Search for the cell housing the specified text and yield its (x, y) center coordinate. 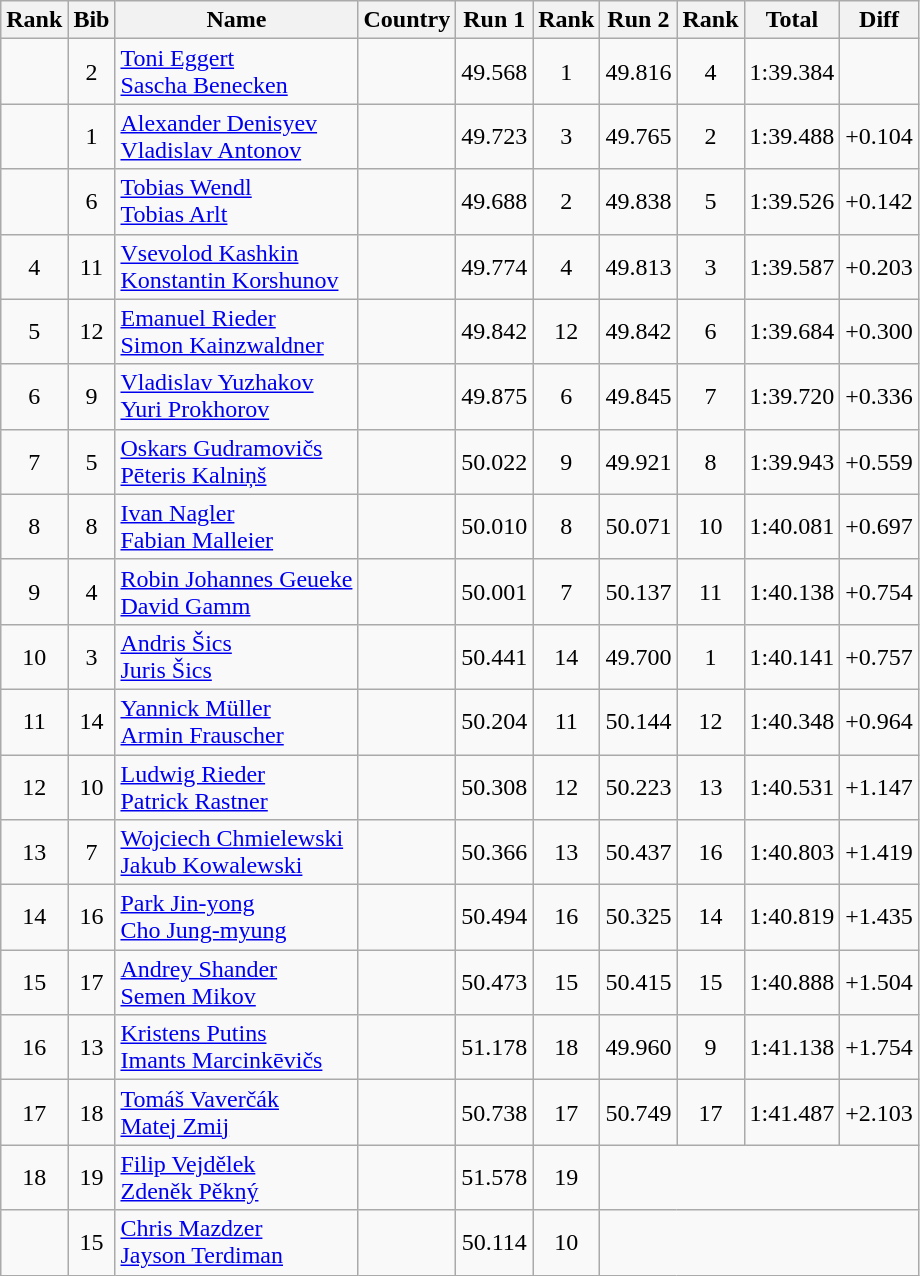
+1.435 (880, 918)
1:40.141 (792, 656)
51.178 (494, 1048)
50.114 (494, 1242)
+2.103 (880, 1112)
49.774 (494, 266)
51.578 (494, 1178)
50.071 (638, 526)
1:40.531 (792, 786)
+0.697 (880, 526)
Park Jin-yongCho Jung-myung (236, 918)
49.960 (638, 1048)
+1.419 (880, 852)
1:39.684 (792, 332)
49.765 (638, 136)
50.415 (638, 982)
+0.203 (880, 266)
+0.336 (880, 396)
Robin Johannes GeuekeDavid Gamm (236, 592)
Vsevolod KashkinKonstantin Korshunov (236, 266)
Kristens PutinsImants Marcinkēvičs (236, 1048)
49.845 (638, 396)
50.010 (494, 526)
Ivan NaglerFabian Malleier (236, 526)
49.688 (494, 202)
50.749 (638, 1112)
Run 1 (494, 20)
Andris ŠicsJuris Šics (236, 656)
Emanuel RiederSimon Kainzwaldner (236, 332)
50.022 (494, 462)
1:40.138 (792, 592)
Name (236, 20)
1:39.587 (792, 266)
50.441 (494, 656)
49.568 (494, 72)
50.494 (494, 918)
Chris MazdzerJayson Terdiman (236, 1242)
+1.504 (880, 982)
Ludwig RiederPatrick Rastner (236, 786)
50.366 (494, 852)
49.813 (638, 266)
50.437 (638, 852)
49.838 (638, 202)
1:39.943 (792, 462)
1:41.138 (792, 1048)
50.473 (494, 982)
+0.754 (880, 592)
+1.147 (880, 786)
Country (407, 20)
49.816 (638, 72)
1:41.487 (792, 1112)
Alexander DenisyevVladislav Antonov (236, 136)
Wojciech ChmielewskiJakub Kowalewski (236, 852)
Tomáš VaverčákMatej Zmij (236, 1112)
+0.964 (880, 722)
Toni EggertSascha Benecken (236, 72)
+0.757 (880, 656)
50.204 (494, 722)
1:39.526 (792, 202)
+1.754 (880, 1048)
50.137 (638, 592)
1:40.081 (792, 526)
Tobias WendlTobias Arlt (236, 202)
Diff (880, 20)
49.700 (638, 656)
1:40.888 (792, 982)
Vladislav YuzhakovYuri Prokhorov (236, 396)
Bib (92, 20)
Yannick MüllerArmin Frauscher (236, 722)
1:39.384 (792, 72)
49.921 (638, 462)
50.001 (494, 592)
1:39.720 (792, 396)
1:40.803 (792, 852)
50.223 (638, 786)
1:40.348 (792, 722)
Andrey ShanderSemen Mikov (236, 982)
49.723 (494, 136)
+0.559 (880, 462)
+0.300 (880, 332)
1:40.819 (792, 918)
1:39.488 (792, 136)
50.738 (494, 1112)
50.308 (494, 786)
Run 2 (638, 20)
Filip VejdělekZdeněk Pěkný (236, 1178)
50.325 (638, 918)
Total (792, 20)
49.875 (494, 396)
+0.142 (880, 202)
+0.104 (880, 136)
Oskars GudramovičsPēteris Kalniņš (236, 462)
50.144 (638, 722)
